Find where the given text appears and provide that cell's center as (X, Y) coordinate. 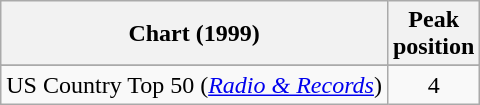
Peakposition (433, 34)
Chart (1999) (194, 34)
4 (433, 85)
US Country Top 50 (Radio & Records) (194, 85)
